Determine the [X, Y] coordinate at the center of the cell enclosing the given text.  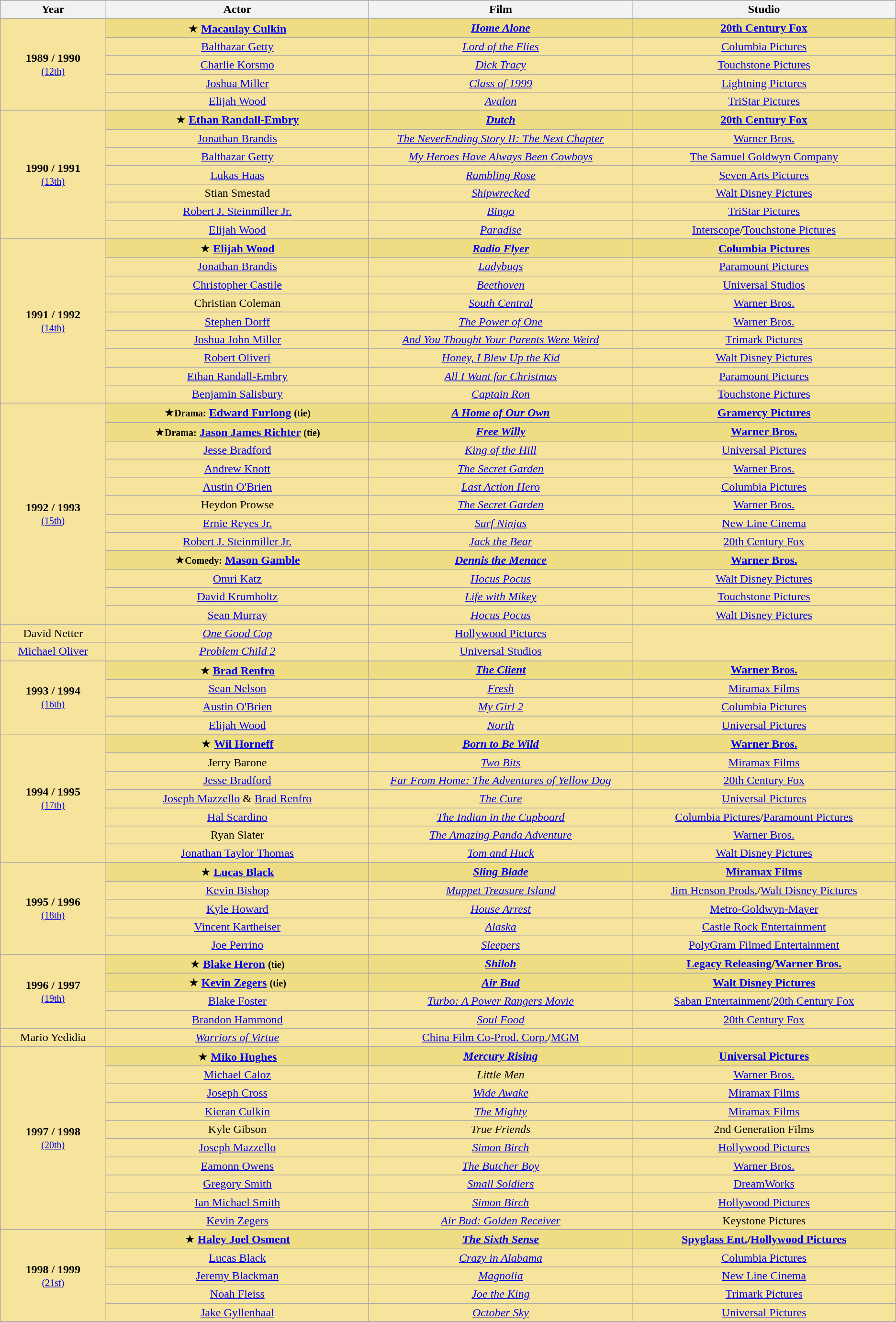
Class of 1999 [501, 83]
Dick Tracy [501, 65]
Benjamin Salisbury [237, 394]
Legacy Releasing/Warner Bros. [764, 964]
South Central [501, 303]
True Friends [501, 1130]
My Heroes Have Always Been Cowboys [501, 157]
Kevin Bishop [237, 890]
David Netter [53, 633]
The Butcher Boy [501, 1166]
Robert Oliveri [237, 358]
DreamWorks [764, 1184]
Sleepers [501, 945]
Honey, I Blew Up the Kid [501, 358]
The NeverEnding Story II: The Next Chapter [501, 138]
The Client [501, 670]
Spyglass Ent./Hollywood Pictures [764, 1239]
Kevin Zegers [237, 1221]
Shipwrecked [501, 193]
My Girl 2 [501, 707]
★ Lucas Black [237, 872]
Jake Gyllenhaal [237, 1312]
Christopher Castile [237, 285]
Lightning Pictures [764, 83]
1992 / 1993(15th) [53, 514]
Lucas Black [237, 1257]
Metro-Goldwyn-Mayer [764, 908]
Kieran Culkin [237, 1111]
Joseph Mazzello & Brad Renfro [237, 798]
★ Kevin Zegers (tie) [237, 983]
Bingo [501, 211]
★ Elijah Wood [237, 248]
Air Bud: Golden Receiver [501, 1221]
Dutch [501, 120]
Gramercy Pictures [764, 413]
★Comedy: Mason Gamble [237, 560]
Jerry Barone [237, 762]
The Samuel Goldwyn Company [764, 157]
Ethan Randall-Embry [237, 376]
And You Thought Your Parents Were Weird [501, 339]
Blake Foster [237, 1001]
2nd Generation Films [764, 1130]
Michael Oliver [53, 651]
A Home of Our Own [501, 413]
Ryan Slater [237, 835]
★ Miko Hughes [237, 1056]
★ Haley Joel Osment [237, 1239]
Saban Entertainment/20th Century Fox [764, 1001]
Joshua John Miller [237, 339]
Brandon Hammond [237, 1020]
Free Willy [501, 432]
Little Men [501, 1075]
Mario Yedidia [53, 1038]
Noah Fleiss [237, 1294]
Paradise [501, 229]
One Good Cop [237, 633]
1998 / 1999(21st) [53, 1276]
House Arrest [501, 908]
The Indian in the Cupboard [501, 817]
Shiloh [501, 964]
Sean Nelson [237, 689]
Year [53, 10]
Air Bud [501, 983]
David Krumholtz [237, 597]
Christian Coleman [237, 303]
1991 / 1992(14th) [53, 321]
Sean Murray [237, 615]
Problem Child 2 [237, 651]
Ernie Reyes Jr. [237, 523]
Andrew Knott [237, 469]
★ Macaulay Culkin [237, 28]
Turbo: A Power Rangers Movie [501, 1001]
Fresh [501, 689]
Interscope/Touchstone Pictures [764, 229]
Radio Flyer [501, 248]
Jack the Bear [501, 541]
Avalon [501, 101]
Studio [764, 10]
Castle Rock Entertainment [764, 927]
Joseph Cross [237, 1093]
Jim Henson Prods./Walt Disney Pictures [764, 890]
Two Bits [501, 762]
Dennis the Menace [501, 560]
The Power of One [501, 321]
Warriors of Virtue [237, 1038]
October Sky [501, 1312]
Lukas Haas [237, 175]
Kyle Howard [237, 908]
Crazy in Alabama [501, 1257]
The Sixth Sense [501, 1239]
Stephen Dorff [237, 321]
Actor [237, 10]
Sling Blade [501, 872]
Alaska [501, 927]
Michael Caloz [237, 1075]
Muppet Treasure Island [501, 890]
Beethoven [501, 285]
All I Want for Christmas [501, 376]
Soul Food [501, 1020]
Joseph Mazzello [237, 1148]
The Mighty [501, 1111]
Mercury Rising [501, 1056]
North [501, 725]
Small Soldiers [501, 1184]
★Drama: Edward Furlong (tie) [237, 413]
Jeremy Blackman [237, 1276]
Omri Katz [237, 579]
★ Wil Horneff [237, 744]
Joe Perrino [237, 945]
Magnolia [501, 1276]
Keystone Pictures [764, 1221]
Lord of the Flies [501, 46]
Tom and Huck [501, 853]
Ian Michael Smith [237, 1202]
China Film Co-Prod. Corp./MGM [501, 1038]
1993 / 1994(16th) [53, 697]
Rambling Rose [501, 175]
Seven Arts Pictures [764, 175]
Joe the King [501, 1294]
Ladybugs [501, 267]
Surf Ninjas [501, 523]
1996 / 1997(19th) [53, 992]
Last Action Hero [501, 487]
★ Brad Renfro [237, 670]
1994 / 1995(17th) [53, 798]
PolyGram Filmed Entertainment [764, 945]
1997 / 1998(20th) [53, 1138]
Born to Be Wild [501, 744]
1989 / 1990(12th) [53, 65]
Home Alone [501, 28]
1990 / 1991(13th) [53, 175]
Far From Home: The Adventures of Yellow Dog [501, 780]
Gregory Smith [237, 1184]
Vincent Kartheiser [237, 927]
Eamonn Owens [237, 1166]
Joshua Miller [237, 83]
1995 / 1996(18th) [53, 908]
★ Blake Heron (tie) [237, 964]
King of the Hill [501, 450]
Stian Smestad [237, 193]
Film [501, 10]
Wide Awake [501, 1093]
Heydon Prowse [237, 505]
★ Ethan Randall-Embry [237, 120]
Captain Ron [501, 394]
Columbia Pictures/Paramount Pictures [764, 817]
The Cure [501, 798]
Kyle Gibson [237, 1130]
Life with Mikey [501, 597]
The Amazing Panda Adventure [501, 835]
Charlie Korsmo [237, 65]
Jonathan Taylor Thomas [237, 853]
★Drama: Jason James Richter (tie) [237, 432]
Hal Scardino [237, 817]
